Extract the (x, y) coordinate from the center of the cell holding the provided text.  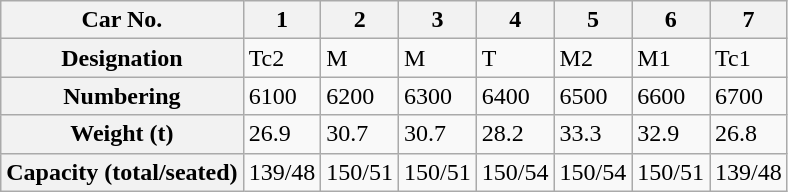
4 (515, 20)
6100 (282, 96)
Designation (122, 58)
26.8 (749, 134)
Capacity (total/seated) (122, 172)
5 (593, 20)
6400 (515, 96)
6500 (593, 96)
6300 (438, 96)
26.9 (282, 134)
1 (282, 20)
T (515, 58)
28.2 (515, 134)
33.3 (593, 134)
6700 (749, 96)
M1 (671, 58)
32.9 (671, 134)
Numbering (122, 96)
6200 (360, 96)
Weight (t) (122, 134)
2 (360, 20)
6600 (671, 96)
Tc1 (749, 58)
3 (438, 20)
Car No. (122, 20)
M2 (593, 58)
Tc2 (282, 58)
7 (749, 20)
6 (671, 20)
